Return (X, Y) of the center of cell containing provided text 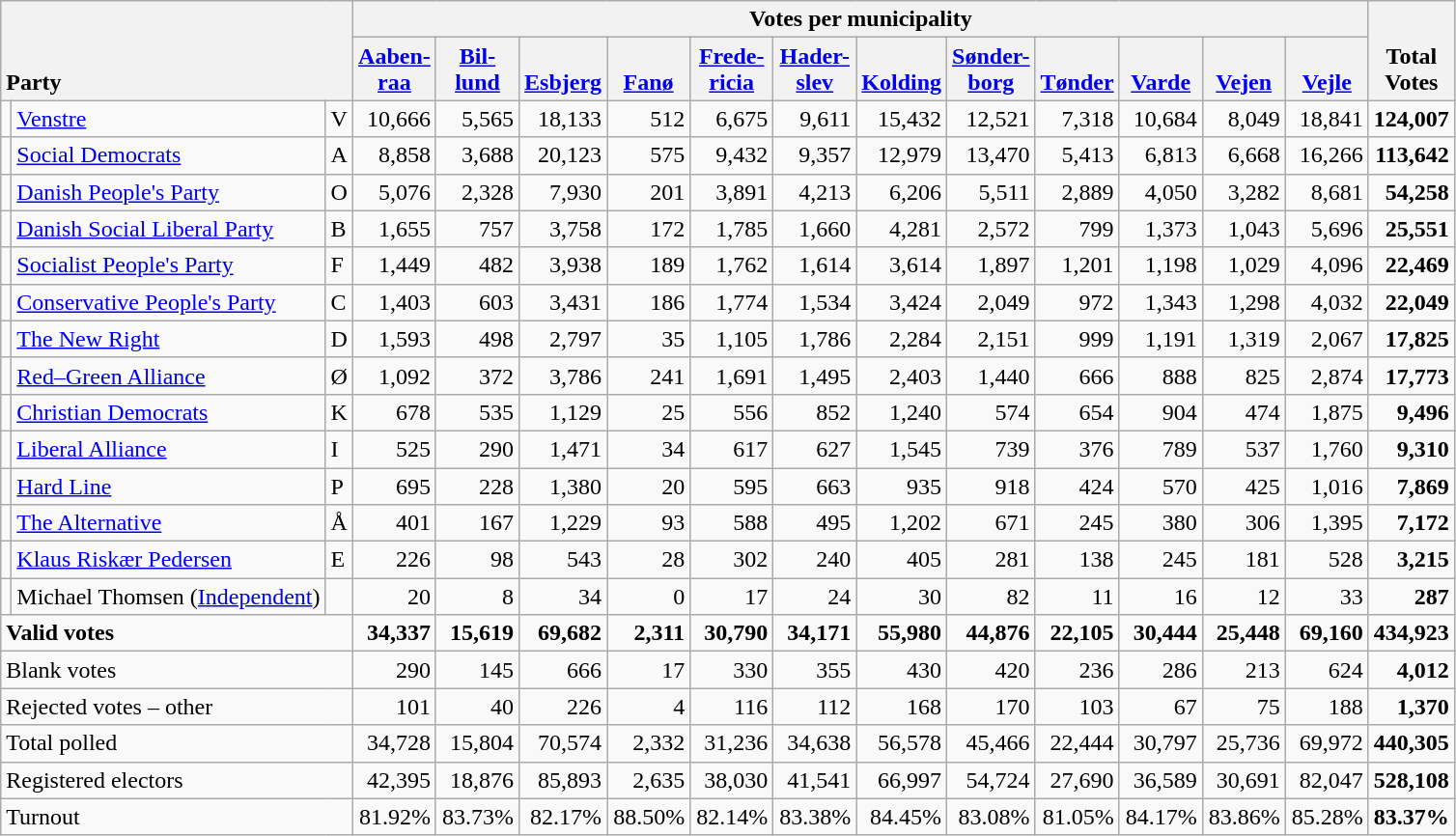
2,797 (564, 339)
904 (1161, 412)
83.73% (477, 817)
1,534 (815, 302)
525 (394, 449)
306 (1244, 523)
116 (732, 707)
1,298 (1244, 302)
1,229 (564, 523)
30 (902, 597)
405 (902, 560)
695 (394, 486)
537 (1244, 449)
654 (1078, 412)
Danish Social Liberal Party (168, 229)
287 (1412, 597)
498 (477, 339)
Vejle (1327, 70)
22,469 (1412, 265)
172 (649, 229)
2,403 (902, 376)
Varde (1161, 70)
1,191 (1161, 339)
420 (992, 670)
Fanø (649, 70)
Michael Thomsen (Independent) (168, 597)
663 (815, 486)
4,281 (902, 229)
575 (649, 155)
12,979 (902, 155)
1,403 (394, 302)
186 (649, 302)
355 (815, 670)
972 (1078, 302)
28 (649, 560)
201 (649, 192)
Esbjerg (564, 70)
1,240 (902, 412)
22,105 (1078, 633)
168 (902, 707)
4,032 (1327, 302)
Turnout (178, 817)
18,876 (477, 780)
1,774 (732, 302)
The New Right (168, 339)
9,357 (815, 155)
189 (649, 265)
8,049 (1244, 119)
2,067 (1327, 339)
Social Democrats (168, 155)
789 (1161, 449)
7,172 (1412, 523)
54,258 (1412, 192)
35 (649, 339)
16 (1161, 597)
2,635 (649, 780)
302 (732, 560)
888 (1161, 376)
Conservative People's Party (168, 302)
3,786 (564, 376)
15,432 (902, 119)
556 (732, 412)
Klaus Riskær Pedersen (168, 560)
1,092 (394, 376)
1,785 (732, 229)
1,691 (732, 376)
4 (649, 707)
1,593 (394, 339)
85.28% (1327, 817)
36,589 (1161, 780)
1,762 (732, 265)
1,016 (1327, 486)
18,841 (1327, 119)
9,496 (1412, 412)
1,319 (1244, 339)
603 (477, 302)
434,923 (1412, 633)
0 (649, 597)
69,972 (1327, 743)
170 (992, 707)
Kolding (902, 70)
84.45% (902, 817)
574 (992, 412)
112 (815, 707)
918 (992, 486)
70,574 (564, 743)
10,684 (1161, 119)
1,395 (1327, 523)
1,545 (902, 449)
75 (1244, 707)
25,551 (1412, 229)
15,619 (477, 633)
Liberal Alliance (168, 449)
1,440 (992, 376)
1,786 (815, 339)
Christian Democrats (168, 412)
Valid votes (178, 633)
83.38% (815, 817)
3,891 (732, 192)
I (339, 449)
31,236 (732, 743)
3,282 (1244, 192)
88.50% (649, 817)
Red–Green Alliance (168, 376)
241 (649, 376)
The Alternative (168, 523)
98 (477, 560)
757 (477, 229)
495 (815, 523)
Party (178, 50)
V (339, 119)
82 (992, 597)
2,328 (477, 192)
Sønder- borg (992, 70)
1,449 (394, 265)
1,201 (1078, 265)
2,572 (992, 229)
41,541 (815, 780)
4,012 (1412, 670)
570 (1161, 486)
1,202 (902, 523)
236 (1078, 670)
Frede- ricia (732, 70)
1,043 (1244, 229)
83.86% (1244, 817)
11 (1078, 597)
30,790 (732, 633)
6,675 (732, 119)
595 (732, 486)
82.14% (732, 817)
4,213 (815, 192)
528,108 (1412, 780)
482 (477, 265)
935 (902, 486)
D (339, 339)
678 (394, 412)
8,858 (394, 155)
330 (732, 670)
8 (477, 597)
45,466 (992, 743)
627 (815, 449)
535 (477, 412)
83.08% (992, 817)
424 (1078, 486)
425 (1244, 486)
528 (1327, 560)
69,160 (1327, 633)
81.05% (1078, 817)
9,432 (732, 155)
Bil- lund (477, 70)
3,424 (902, 302)
7,869 (1412, 486)
84.17% (1161, 817)
33 (1327, 597)
34,171 (815, 633)
739 (992, 449)
376 (1078, 449)
671 (992, 523)
Venstre (168, 119)
167 (477, 523)
1,495 (815, 376)
5,413 (1078, 155)
188 (1327, 707)
401 (394, 523)
17,773 (1412, 376)
8,681 (1327, 192)
2,311 (649, 633)
K (339, 412)
2,049 (992, 302)
1,198 (1161, 265)
9,611 (815, 119)
1,373 (1161, 229)
82.17% (564, 817)
2,874 (1327, 376)
9,310 (1412, 449)
2,889 (1078, 192)
440,305 (1412, 743)
286 (1161, 670)
3,688 (477, 155)
213 (1244, 670)
5,076 (394, 192)
7,318 (1078, 119)
1,129 (564, 412)
113,642 (1412, 155)
999 (1078, 339)
4,096 (1327, 265)
P (339, 486)
30,444 (1161, 633)
617 (732, 449)
1,370 (1412, 707)
2,151 (992, 339)
25,736 (1244, 743)
40 (477, 707)
1,029 (1244, 265)
852 (815, 412)
6,813 (1161, 155)
1,760 (1327, 449)
Vejen (1244, 70)
Rejected votes – other (178, 707)
3,215 (1412, 560)
228 (477, 486)
82,047 (1327, 780)
66,997 (902, 780)
5,511 (992, 192)
38,030 (732, 780)
25 (649, 412)
3,614 (902, 265)
Å (339, 523)
10,666 (394, 119)
20,123 (564, 155)
512 (649, 119)
240 (815, 560)
42,395 (394, 780)
30,797 (1161, 743)
6,668 (1244, 155)
O (339, 192)
1,343 (1161, 302)
3,758 (564, 229)
69,682 (564, 633)
181 (1244, 560)
34,337 (394, 633)
1,471 (564, 449)
F (339, 265)
67 (1161, 707)
5,696 (1327, 229)
34,728 (394, 743)
1,660 (815, 229)
Ø (339, 376)
34,638 (815, 743)
24 (815, 597)
2,332 (649, 743)
799 (1078, 229)
Danish People's Party (168, 192)
1,655 (394, 229)
3,938 (564, 265)
Votes per municipality (860, 19)
5,565 (477, 119)
B (339, 229)
56,578 (902, 743)
101 (394, 707)
30,691 (1244, 780)
22,049 (1412, 302)
25,448 (1244, 633)
588 (732, 523)
Tønder (1078, 70)
83.37% (1412, 817)
1,897 (992, 265)
27,690 (1078, 780)
825 (1244, 376)
13,470 (992, 155)
44,876 (992, 633)
1,614 (815, 265)
372 (477, 376)
16,266 (1327, 155)
Blank votes (178, 670)
624 (1327, 670)
543 (564, 560)
81.92% (394, 817)
4,050 (1161, 192)
Socialist People's Party (168, 265)
124,007 (1412, 119)
145 (477, 670)
138 (1078, 560)
15,804 (477, 743)
12,521 (992, 119)
22,444 (1078, 743)
12 (1244, 597)
85,893 (564, 780)
103 (1078, 707)
1,875 (1327, 412)
17,825 (1412, 339)
Total polled (178, 743)
55,980 (902, 633)
474 (1244, 412)
7,930 (564, 192)
Hader- slev (815, 70)
A (339, 155)
281 (992, 560)
E (339, 560)
430 (902, 670)
Total Votes (1412, 50)
3,431 (564, 302)
1,105 (732, 339)
18,133 (564, 119)
6,206 (902, 192)
93 (649, 523)
C (339, 302)
380 (1161, 523)
Hard Line (168, 486)
Aaben- raa (394, 70)
1,380 (564, 486)
2,284 (902, 339)
54,724 (992, 780)
Registered electors (178, 780)
